Return (x, y) of the center of cell containing provided text 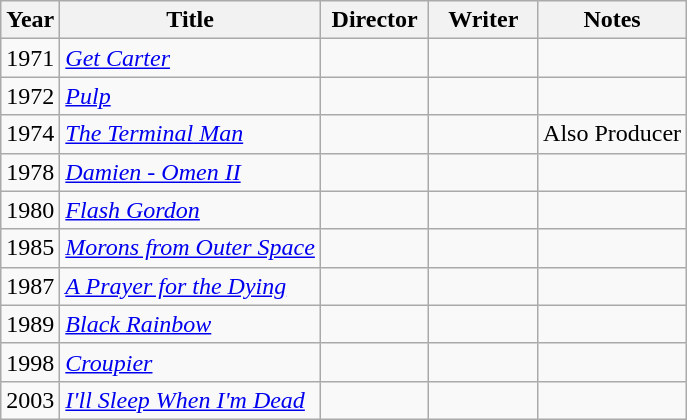
Get Carter (190, 58)
1971 (30, 58)
Director (374, 20)
The Terminal Man (190, 134)
Morons from Outer Space (190, 248)
Notes (612, 20)
1989 (30, 324)
1987 (30, 286)
Croupier (190, 362)
1972 (30, 96)
1998 (30, 362)
Flash Gordon (190, 210)
A Prayer for the Dying (190, 286)
Black Rainbow (190, 324)
I'll Sleep When I'm Dead (190, 400)
Also Producer (612, 134)
2003 (30, 400)
Year (30, 20)
1978 (30, 172)
Pulp (190, 96)
Title (190, 20)
Writer (484, 20)
1974 (30, 134)
Damien - Omen II (190, 172)
1985 (30, 248)
1980 (30, 210)
